Determine the (X, Y) coordinate at the center of the cell enclosing the given text.  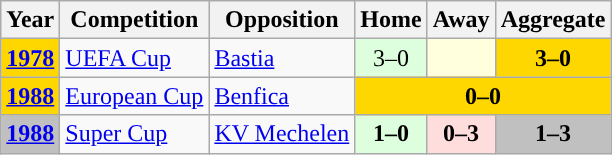
Super Cup (134, 134)
Opposition (282, 20)
UEFA Cup (134, 58)
Away (461, 20)
0–0 (483, 96)
1978 (30, 58)
Home (391, 20)
Aggregate (553, 20)
0–3 (461, 134)
Year (30, 20)
Bastia (282, 58)
Benfica (282, 96)
Competition (134, 20)
KV Mechelen (282, 134)
1–3 (553, 134)
European Cup (134, 96)
1–0 (391, 134)
